Find where the given text appears and provide that cell's center as (x, y) coordinate. 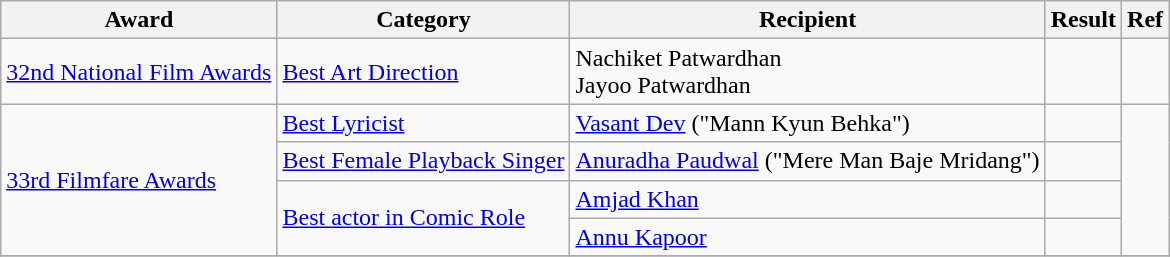
Ref (1146, 20)
Result (1083, 20)
Nachiket PatwardhanJayoo Patwardhan (808, 72)
Recipient (808, 20)
Category (424, 20)
32nd National Film Awards (139, 72)
Vasant Dev ("Mann Kyun Behka") (808, 123)
Award (139, 20)
33rd Filmfare Awards (139, 180)
Best Art Direction (424, 72)
Amjad Khan (808, 199)
Anuradha Paudwal ("Mere Man Baje Mridang") (808, 161)
Best Lyricist (424, 123)
Annu Kapoor (808, 237)
Best actor in Comic Role (424, 218)
Best Female Playback Singer (424, 161)
